For the text-containing cell, return its midpoint in [X, Y] coordinate format. 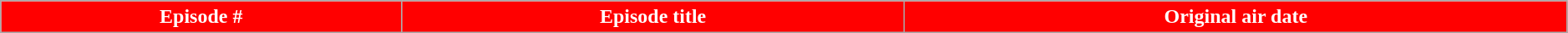
Original air date [1236, 17]
Episode # [201, 17]
Episode title [653, 17]
